Search for the cell housing the specified text and yield its [X, Y] center coordinate. 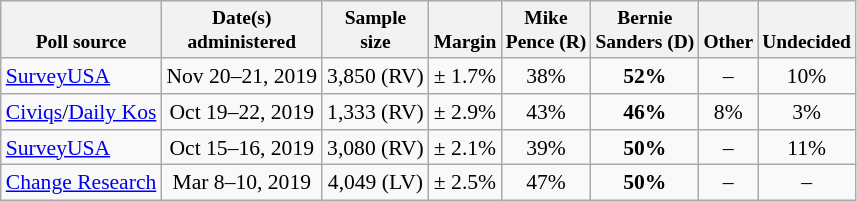
Mar 8–10, 2019 [242, 183]
8% [728, 112]
3% [807, 112]
39% [546, 148]
Samplesize [376, 30]
Undecided [807, 30]
Change Research [82, 183]
3,080 (RV) [376, 148]
4,049 (LV) [376, 183]
Oct 19–22, 2019 [242, 112]
1,333 (RV) [376, 112]
± 2.9% [465, 112]
11% [807, 148]
38% [546, 76]
43% [546, 112]
MikePence (R) [546, 30]
Nov 20–21, 2019 [242, 76]
± 1.7% [465, 76]
3,850 (RV) [376, 76]
52% [645, 76]
Oct 15–16, 2019 [242, 148]
± 2.5% [465, 183]
47% [546, 183]
Poll source [82, 30]
Other [728, 30]
46% [645, 112]
Civiqs/Daily Kos [82, 112]
Margin [465, 30]
Date(s)administered [242, 30]
± 2.1% [465, 148]
BernieSanders (D) [645, 30]
10% [807, 76]
